Identify which cell holds the provided text, then report its [X, Y] central coordinate. 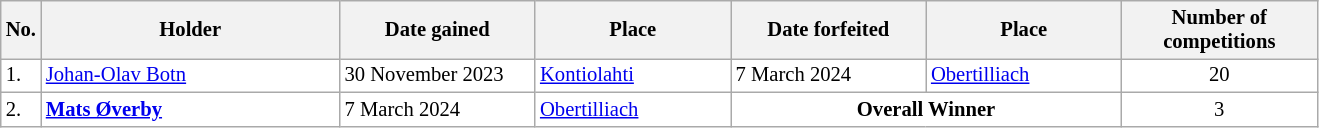
Holder [190, 29]
3 [1220, 109]
Mats Øverby [190, 109]
20 [1220, 75]
1. [21, 75]
Number of competitions [1220, 29]
Date forfeited [828, 29]
No. [21, 29]
Kontiolahti [632, 75]
30 November 2023 [438, 75]
Overall Winner [926, 109]
2. [21, 109]
Date gained [438, 29]
Johan-Olav Botn [190, 75]
